Search for the cell housing the specified text and yield its (X, Y) center coordinate. 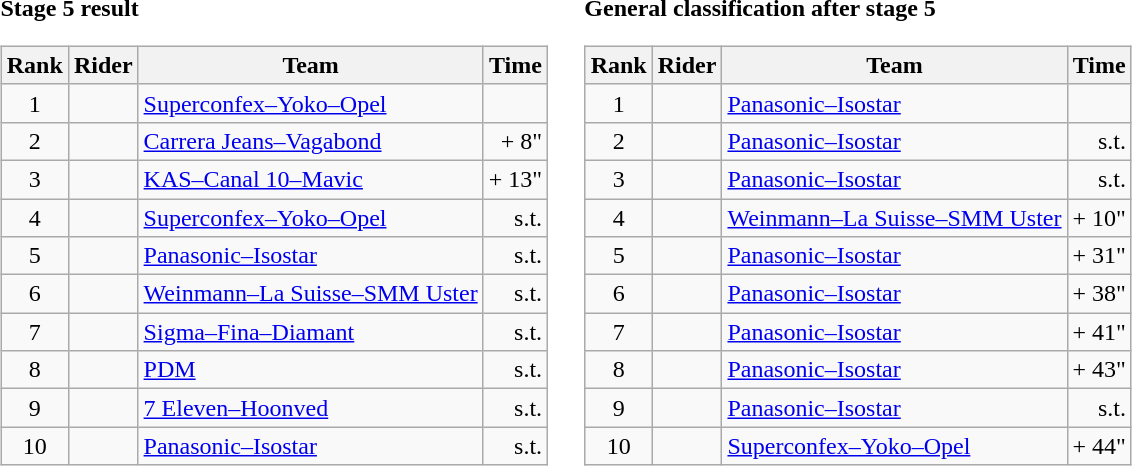
+ 44" (1099, 446)
Carrera Jeans–Vagabond (310, 141)
KAS–Canal 10–Mavic (310, 179)
+ 31" (1099, 256)
+ 13" (515, 179)
+ 38" (1099, 294)
+ 41" (1099, 332)
7 Eleven–Hoonved (310, 408)
+ 8" (515, 141)
+ 43" (1099, 370)
Sigma–Fina–Diamant (310, 332)
+ 10" (1099, 217)
PDM (310, 370)
